Capture the cell that displays the provided text and extract its (X, Y) central coordinate. 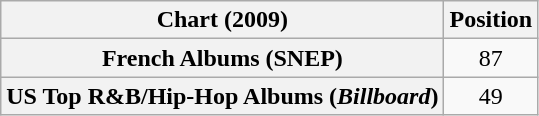
French Albums (SNEP) (222, 58)
49 (491, 96)
87 (491, 58)
Chart (2009) (222, 20)
US Top R&B/Hip-Hop Albums (Billboard) (222, 96)
Position (491, 20)
